Return (X, Y) of the center of cell containing provided text 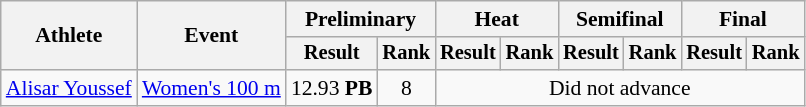
Women's 100 m (212, 88)
Athlete (69, 36)
12.93 PB (332, 88)
Heat (496, 19)
Event (212, 36)
Alisar Youssef (69, 88)
8 (407, 88)
Did not advance (620, 88)
Final (742, 19)
Semifinal (620, 19)
Preliminary (360, 19)
